Identify which cell holds the provided text, then report its (X, Y) central coordinate. 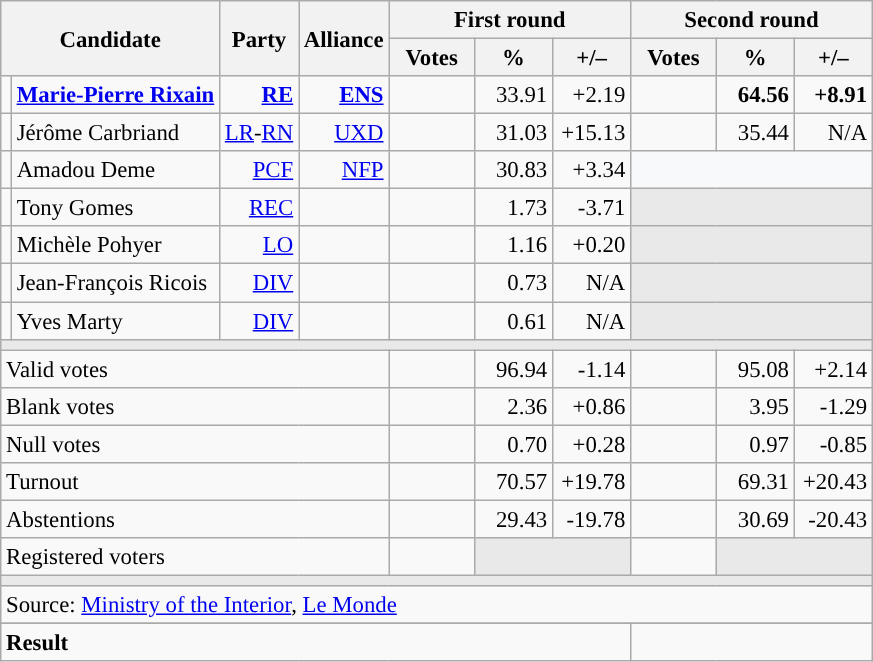
0.97 (755, 444)
95.08 (755, 369)
+0.28 (592, 444)
ENS (343, 95)
70.57 (513, 482)
2.36 (513, 406)
-20.43 (833, 519)
Turnout (195, 482)
Party (260, 38)
+2.14 (833, 369)
UXD (343, 133)
0.70 (513, 444)
+0.20 (592, 245)
33.91 (513, 95)
-1.14 (592, 369)
+8.91 (833, 95)
+15.13 (592, 133)
Yves Marty (115, 321)
REC (260, 208)
Michèle Pohyer (115, 245)
-3.71 (592, 208)
LR-RN (260, 133)
Amadou Deme (115, 170)
Marie-Pierre Rixain (115, 95)
-1.29 (833, 406)
+19.78 (592, 482)
Candidate (110, 38)
Jérôme Carbriand (115, 133)
Abstentions (195, 519)
69.31 (755, 482)
Result (316, 643)
0.61 (513, 321)
Jean-François Ricois (115, 283)
30.69 (755, 519)
First round (510, 20)
LO (260, 245)
64.56 (755, 95)
-0.85 (833, 444)
1.73 (513, 208)
Tony Gomes (115, 208)
Source: Ministry of the Interior, Le Monde (437, 605)
+20.43 (833, 482)
Blank votes (195, 406)
3.95 (755, 406)
PCF (260, 170)
Second round (752, 20)
Alliance (343, 38)
Null votes (195, 444)
RE (260, 95)
+3.34 (592, 170)
0.73 (513, 283)
1.16 (513, 245)
30.83 (513, 170)
+0.86 (592, 406)
-19.78 (592, 519)
Valid votes (195, 369)
+2.19 (592, 95)
NFP (343, 170)
31.03 (513, 133)
Registered voters (195, 557)
35.44 (755, 133)
96.94 (513, 369)
29.43 (513, 519)
